Locate the cell with the specified text and output its [X, Y] center coordinate. 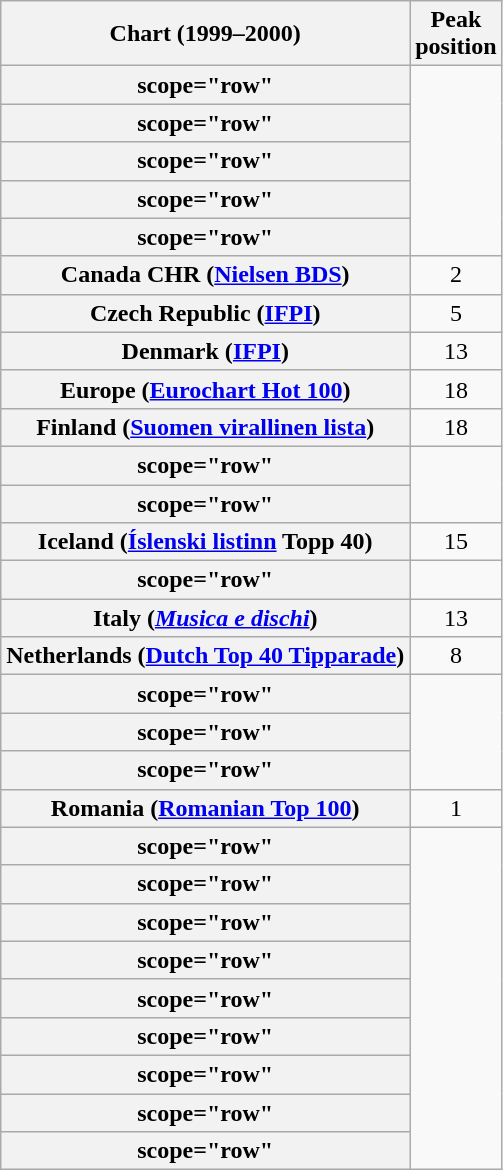
Canada CHR (Nielsen BDS) [206, 275]
Czech Republic (IFPI) [206, 313]
Romania (Romanian Top 100) [206, 808]
5 [456, 313]
Peakposition [456, 34]
Iceland (Íslenski listinn Topp 40) [206, 542]
Denmark (IFPI) [206, 351]
15 [456, 542]
Netherlands (Dutch Top 40 Tipparade) [206, 656]
1 [456, 808]
Italy (Musica e dischi) [206, 618]
Europe (Eurochart Hot 100) [206, 389]
Finland (Suomen virallinen lista) [206, 427]
2 [456, 275]
8 [456, 656]
Chart (1999–2000) [206, 34]
